Return the [x, y] coordinate for the center point of the cell that contains the specified text.  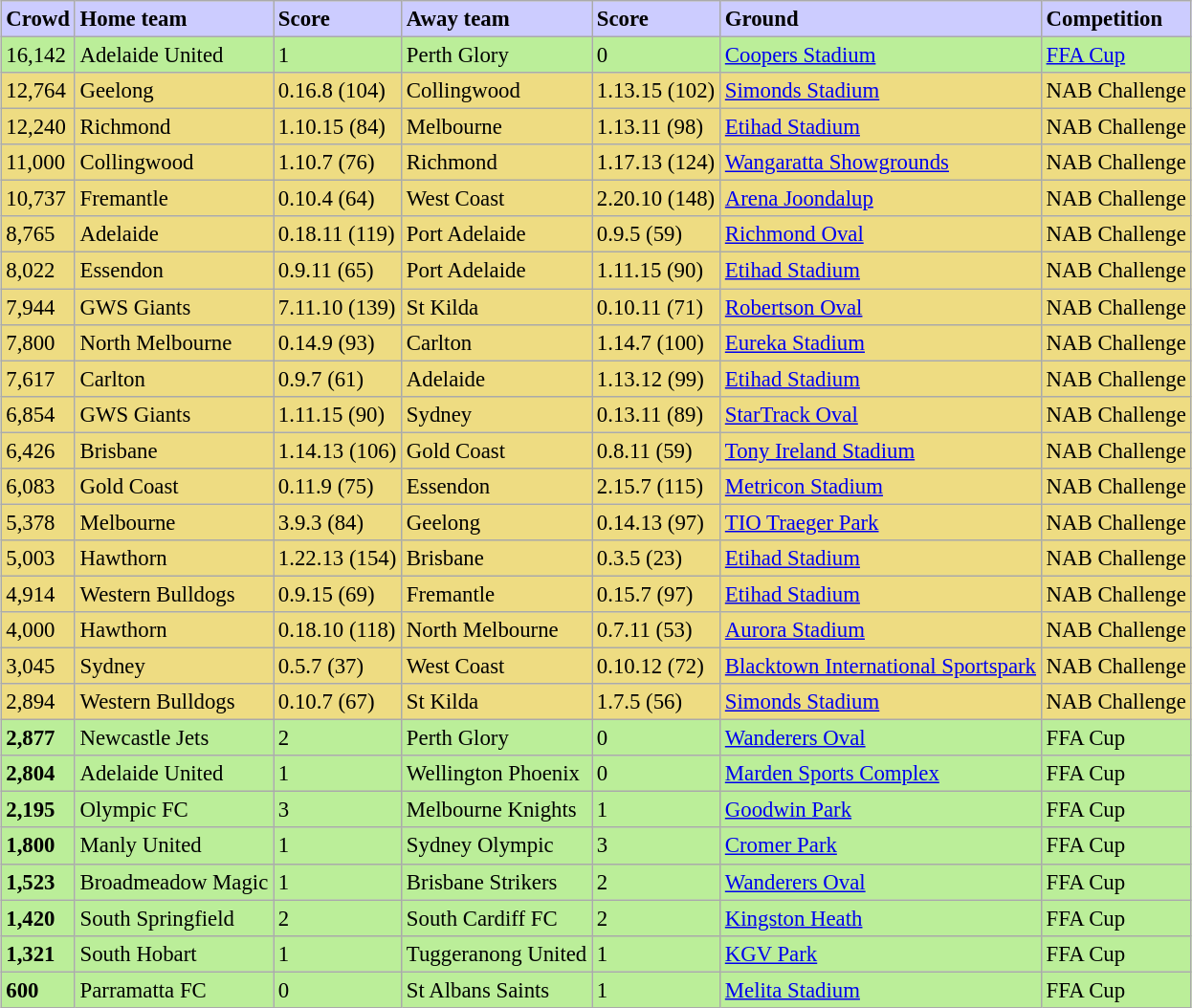
0.10.7 (67) [338, 702]
0.7.11 (53) [656, 630]
8,022 [38, 271]
6,426 [38, 450]
Home team [174, 19]
Melbourne Knights [497, 810]
Metricon Stadium [881, 487]
1.10.15 (84) [338, 127]
StarTrack Oval [881, 414]
Competition [1115, 19]
2.20.10 (148) [656, 199]
Goodwin Park [881, 810]
2,894 [38, 702]
Brisbane Strikers [497, 882]
0.9.5 (59) [656, 234]
Parramatta FC [174, 990]
1,523 [38, 882]
Olympic FC [174, 810]
6,083 [38, 487]
TIO Traeger Park [881, 522]
0.9.15 (69) [338, 594]
7,944 [38, 307]
1.13.15 (102) [656, 91]
Crowd [38, 19]
South Hobart [174, 953]
4,914 [38, 594]
Tony Ireland Stadium [881, 450]
Richmond Oval [881, 234]
Manly United [174, 846]
5,378 [38, 522]
Sydney Olympic [497, 846]
0.11.9 (75) [338, 487]
600 [38, 990]
0.14.9 (93) [338, 342]
0.9.11 (65) [338, 271]
1.7.5 (56) [656, 702]
Kingston Heath [881, 918]
0.10.4 (64) [338, 199]
Wangaratta Showgrounds [881, 163]
3.9.3 (84) [338, 522]
0.8.11 (59) [656, 450]
Ground [881, 19]
0.14.13 (97) [656, 522]
12,240 [38, 127]
South Springfield [174, 918]
16,142 [38, 55]
0.18.10 (118) [338, 630]
0.10.11 (71) [656, 307]
0.5.7 (37) [338, 667]
South Cardiff FC [497, 918]
Arena Joondalup [881, 199]
2,877 [38, 738]
1,800 [38, 846]
Robertson Oval [881, 307]
0.3.5 (23) [656, 559]
Marden Sports Complex [881, 774]
11,000 [38, 163]
Cromer Park [881, 846]
7,800 [38, 342]
Eureka Stadium [881, 342]
Aurora Stadium [881, 630]
3,045 [38, 667]
0.18.11 (119) [338, 234]
10,737 [38, 199]
1.14.13 (106) [338, 450]
1.13.11 (98) [656, 127]
1.13.12 (99) [656, 379]
1.14.7 (100) [656, 342]
2,804 [38, 774]
Blacktown International Sportspark [881, 667]
1.22.13 (154) [338, 559]
1.10.7 (76) [338, 163]
4,000 [38, 630]
12,764 [38, 91]
0.9.7 (61) [338, 379]
Melita Stadium [881, 990]
2.15.7 (115) [656, 487]
1,420 [38, 918]
1,321 [38, 953]
1.17.13 (124) [656, 163]
Tuggeranong United [497, 953]
7,617 [38, 379]
Newcastle Jets [174, 738]
0.16.8 (104) [338, 91]
0.10.12 (72) [656, 667]
Broadmeadow Magic [174, 882]
Wellington Phoenix [497, 774]
8,765 [38, 234]
Coopers Stadium [881, 55]
5,003 [38, 559]
6,854 [38, 414]
KGV Park [881, 953]
0.13.11 (89) [656, 414]
St Albans Saints [497, 990]
Away team [497, 19]
0.15.7 (97) [656, 594]
7.11.10 (139) [338, 307]
2,195 [38, 810]
